Capture the cell that displays the provided text and extract its [X, Y] central coordinate. 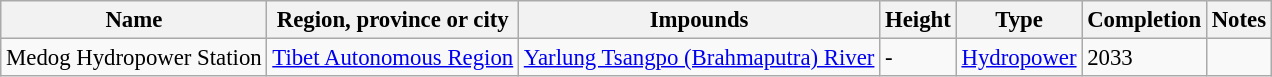
- [918, 58]
Tibet Autonomous Region [393, 58]
Completion [1144, 20]
Type [1019, 20]
Yarlung Tsangpo (Brahmaputra) River [700, 58]
Medog Hydropower Station [134, 58]
Impounds [700, 20]
Name [134, 20]
Hydropower [1019, 58]
Height [918, 20]
Notes [1238, 20]
2033 [1144, 58]
Region, province or city [393, 20]
